Search for the cell housing the specified text and yield its [X, Y] center coordinate. 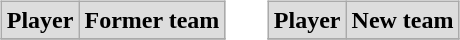
New team [402, 20]
Former team [152, 20]
